Detect which cell encompasses the target text, then output its [x, y] center coordinate. 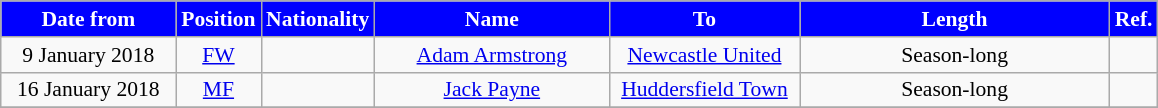
16 January 2018 [88, 90]
Length [955, 19]
To [704, 19]
Adam Armstrong [492, 55]
Date from [88, 19]
Jack Payne [492, 90]
MF [218, 90]
FW [218, 55]
Newcastle United [704, 55]
Name [492, 19]
9 January 2018 [88, 55]
Ref. [1134, 19]
Position [218, 19]
Nationality [318, 19]
Huddersfield Town [704, 90]
